From the cell containing the given text, extract its center point as [x, y] coordinate. 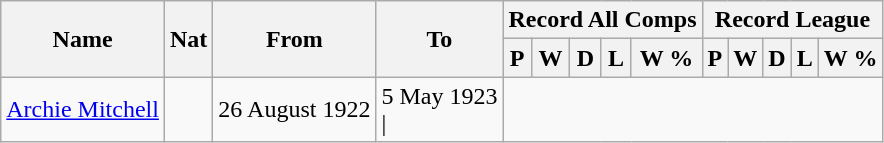
Name [83, 39]
From [294, 39]
Archie Mitchell [83, 110]
Nat [188, 39]
26 August 1922 [294, 110]
To [440, 39]
Record League [792, 20]
Record All Comps [602, 20]
5 May 1923| [440, 110]
